Detect which cell encompasses the target text, then output its (X, Y) center coordinate. 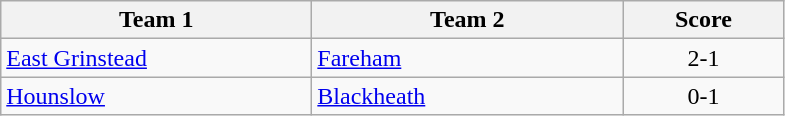
Fareham (468, 58)
Blackheath (468, 96)
0-1 (704, 96)
Score (704, 20)
Team 1 (156, 20)
Hounslow (156, 96)
2-1 (704, 58)
Team 2 (468, 20)
East Grinstead (156, 58)
